Provide the [X, Y] coordinate of the cell's center where the given text is located.  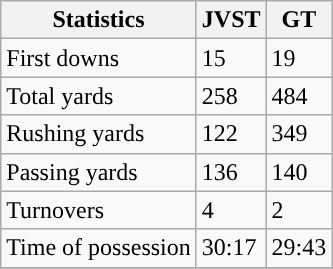
29:43 [299, 248]
Statistics [99, 20]
Turnovers [99, 210]
19 [299, 58]
15 [231, 58]
136 [231, 172]
258 [231, 96]
Time of possession [99, 248]
GT [299, 20]
JVST [231, 20]
Total yards [99, 96]
2 [299, 210]
Rushing yards [99, 134]
Passing yards [99, 172]
4 [231, 210]
First downs [99, 58]
30:17 [231, 248]
484 [299, 96]
349 [299, 134]
140 [299, 172]
122 [231, 134]
